Scan for the cell matching the given text and deliver its [X, Y] coordinate at center. 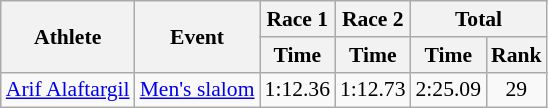
Race 1 [298, 19]
29 [516, 90]
Rank [516, 55]
2:25.09 [448, 90]
1:12.73 [372, 90]
Total [479, 19]
Race 2 [372, 19]
Event [198, 36]
1:12.36 [298, 90]
Men's slalom [198, 90]
Athlete [68, 36]
Arif Alaftargil [68, 90]
